Determine the [x, y] coordinate at the center of the cell enclosing the given text.  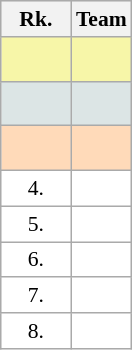
Rk. [36, 19]
7. [36, 296]
4. [36, 189]
5. [36, 224]
6. [36, 260]
8. [36, 331]
Team [102, 19]
